Identify which cell holds the provided text, then report its [X, Y] central coordinate. 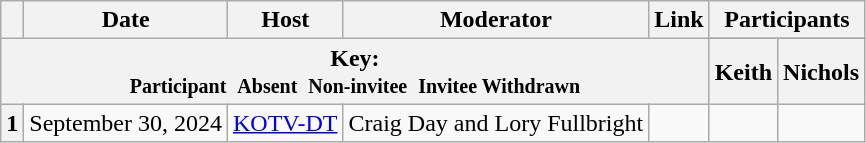
Date [126, 20]
Nichols [822, 72]
Key: Participant Absent Non-invitee Invitee Withdrawn [355, 72]
KOTV-DT [286, 123]
1 [12, 123]
Craig Day and Lory Fullbright [496, 123]
Moderator [496, 20]
Host [286, 20]
Keith [743, 72]
September 30, 2024 [126, 123]
Participants [786, 20]
Link [679, 20]
